From the cell containing the given text, extract its center point as [x, y] coordinate. 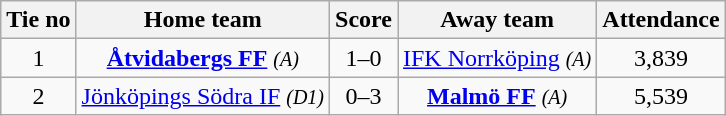
Attendance [661, 20]
5,539 [661, 96]
Score [364, 20]
0–3 [364, 96]
1–0 [364, 58]
Away team [498, 20]
Jönköpings Södra IF (D1) [203, 96]
Tie no [38, 20]
Malmö FF (A) [498, 96]
2 [38, 96]
Åtvidabergs FF (A) [203, 58]
3,839 [661, 58]
Home team [203, 20]
IFK Norrköping (A) [498, 58]
1 [38, 58]
